Detect which cell encompasses the target text, then output its [x, y] center coordinate. 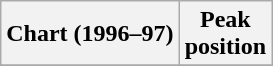
Peakposition [225, 34]
Chart (1996–97) [90, 34]
